Output the (X, Y) coordinate of the center of the cell containing the given text.  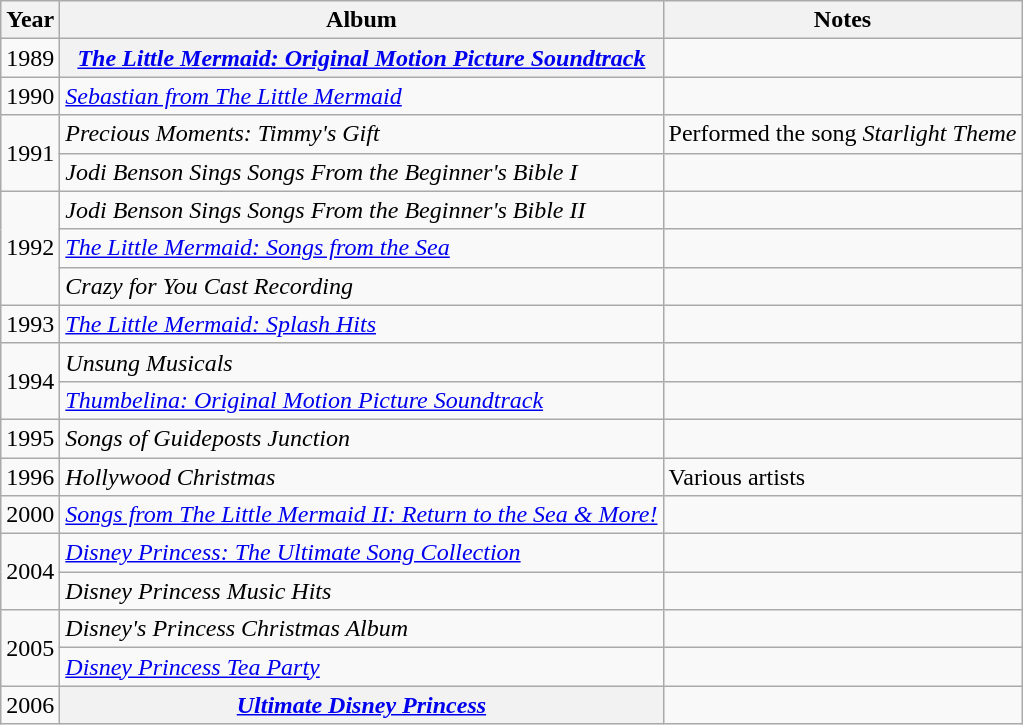
2004 (30, 572)
1989 (30, 58)
1990 (30, 96)
1994 (30, 381)
Year (30, 20)
Performed the song Starlight Theme (842, 134)
2006 (30, 705)
Crazy for You Cast Recording (362, 286)
Jodi Benson Sings Songs From the Beginner's Bible II (362, 210)
Jodi Benson Sings Songs From the Beginner's Bible I (362, 172)
Disney Princess: The Ultimate Song Collection (362, 553)
Notes (842, 20)
Thumbelina: Original Motion Picture Soundtrack (362, 400)
1996 (30, 477)
Songs from The Little Mermaid II: Return to the Sea & More! (362, 515)
2005 (30, 648)
1995 (30, 438)
Songs of Guideposts Junction (362, 438)
Hollywood Christmas (362, 477)
Disney's Princess Christmas Album (362, 629)
Disney Princess Tea Party (362, 667)
Sebastian from The Little Mermaid (362, 96)
Unsung Musicals (362, 362)
The Little Mermaid: Songs from the Sea (362, 248)
Ultimate Disney Princess (362, 705)
2000 (30, 515)
1992 (30, 248)
Album (362, 20)
The Little Mermaid: Original Motion Picture Soundtrack (362, 58)
The Little Mermaid: Splash Hits (362, 324)
1993 (30, 324)
Various artists (842, 477)
Precious Moments: Timmy's Gift (362, 134)
Disney Princess Music Hits (362, 591)
1991 (30, 153)
